Pinpoint the cell where the given text exists, returning its (X, Y) midpoint coordinate. 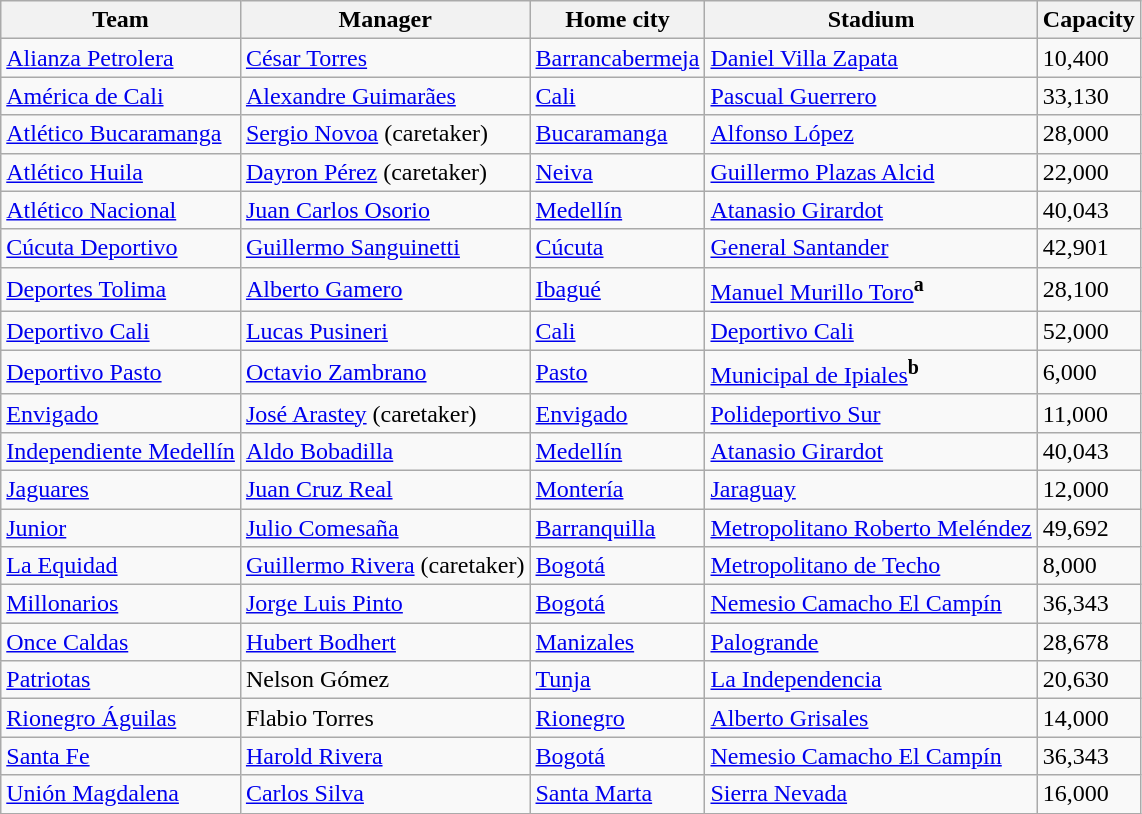
Metropolitano Roberto Meléndez (871, 528)
42,901 (1088, 248)
Tunja (618, 680)
Lucas Pusineri (385, 331)
Aldo Bobadilla (385, 451)
Jaguares (121, 489)
Cúcuta Deportivo (121, 248)
Carlos Silva (385, 794)
49,692 (1088, 528)
28,100 (1088, 290)
Dayron Pérez (caretaker) (385, 172)
Daniel Villa Zapata (871, 58)
Atlético Bucaramanga (121, 134)
14,000 (1088, 718)
Sergio Novoa (caretaker) (385, 134)
Metropolitano de Techo (871, 566)
Neiva (618, 172)
Montería (618, 489)
Manuel Murillo Toroa (871, 290)
20,630 (1088, 680)
Alberto Gamero (385, 290)
Juan Carlos Osorio (385, 210)
33,130 (1088, 96)
Rionegro Águilas (121, 718)
Alfonso López (871, 134)
Atlético Nacional (121, 210)
Deportivo Pasto (121, 372)
28,000 (1088, 134)
Independiente Medellín (121, 451)
16,000 (1088, 794)
Capacity (1088, 20)
Millonarios (121, 604)
Home city (618, 20)
Polideportivo Sur (871, 413)
28,678 (1088, 642)
Guillermo Plazas Alcid (871, 172)
Guillermo Sanguinetti (385, 248)
Harold Rivera (385, 756)
Pasto (618, 372)
Jorge Luis Pinto (385, 604)
Hubert Bodhert (385, 642)
Barrancabermeja (618, 58)
Jaraguay (871, 489)
11,000 (1088, 413)
General Santander (871, 248)
La Equidad (121, 566)
Santa Marta (618, 794)
52,000 (1088, 331)
Palogrande (871, 642)
Guillermo Rivera (caretaker) (385, 566)
Bucaramanga (618, 134)
Cúcuta (618, 248)
10,400 (1088, 58)
Juan Cruz Real (385, 489)
Rionegro (618, 718)
Sierra Nevada (871, 794)
Nelson Gómez (385, 680)
Patriotas (121, 680)
Alexandre Guimarães (385, 96)
Unión Magdalena (121, 794)
Stadium (871, 20)
Manager (385, 20)
Deportes Tolima (121, 290)
Alberto Grisales (871, 718)
Alianza Petrolera (121, 58)
6,000 (1088, 372)
Team (121, 20)
Junior (121, 528)
José Arastey (caretaker) (385, 413)
Pascual Guerrero (871, 96)
22,000 (1088, 172)
12,000 (1088, 489)
Ibagué (618, 290)
8,000 (1088, 566)
Once Caldas (121, 642)
Municipal de Ipialesb (871, 372)
Flabio Torres (385, 718)
Manizales (618, 642)
Barranquilla (618, 528)
Atlético Huila (121, 172)
Julio Comesaña (385, 528)
Octavio Zambrano (385, 372)
Santa Fe (121, 756)
América de Cali (121, 96)
La Independencia (871, 680)
César Torres (385, 58)
